Scan for the cell matching the given text and deliver its [x, y] coordinate at center. 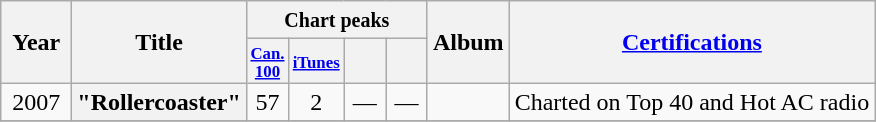
2 [316, 102]
Title [160, 42]
"Rollercoaster" [160, 102]
Album [468, 42]
Chart peaks [336, 20]
2007 [36, 102]
Can. 100 [267, 61]
Year [36, 42]
57 [267, 102]
Charted on Top 40 and Hot AC radio [692, 102]
iTunes [316, 61]
Certifications [692, 42]
